Determine the (X, Y) coordinate at the center of the cell enclosing the given text.  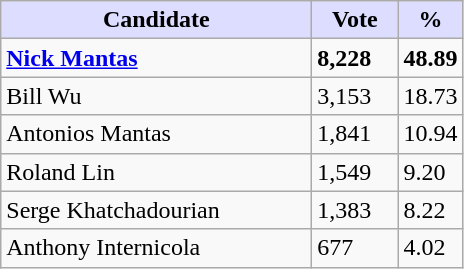
9.20 (430, 172)
Roland Lin (156, 172)
18.73 (430, 96)
4.02 (430, 248)
1,549 (355, 172)
Bill Wu (156, 96)
Antonios Mantas (156, 134)
Nick Mantas (156, 58)
Vote (355, 20)
8,228 (355, 58)
Anthony Internicola (156, 248)
10.94 (430, 134)
% (430, 20)
3,153 (355, 96)
1,841 (355, 134)
48.89 (430, 58)
1,383 (355, 210)
Serge Khatchadourian (156, 210)
8.22 (430, 210)
677 (355, 248)
Candidate (156, 20)
